Return the [x, y] coordinate for the center point of the cell that contains the specified text.  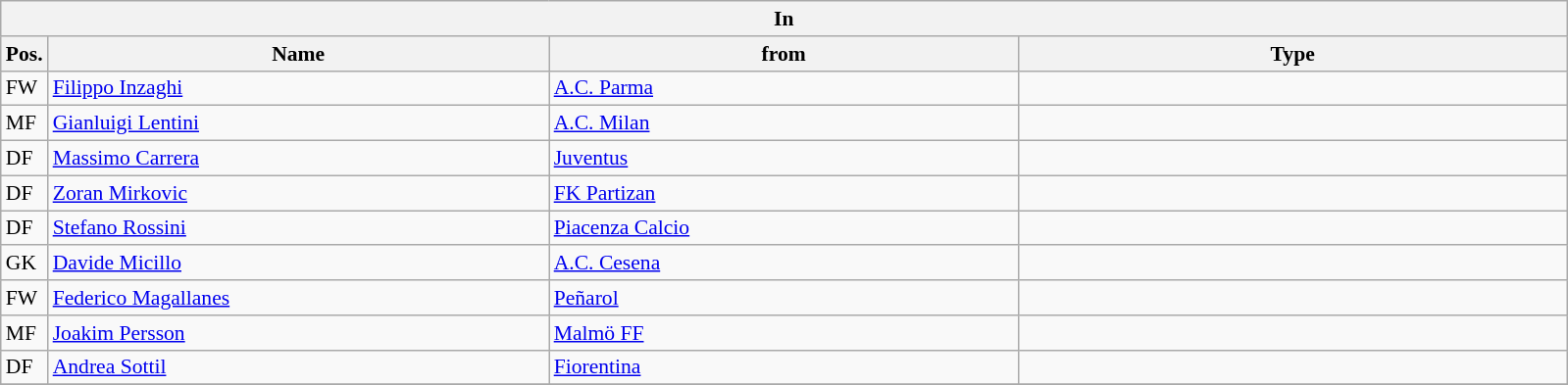
Federico Magallanes [298, 298]
Joakim Persson [298, 333]
GK [25, 264]
Type [1292, 54]
Zoran Mirkovic [298, 193]
A.C. Milan [784, 123]
Pos. [25, 54]
Andrea Sottil [298, 367]
Fiorentina [784, 367]
Piacenza Calcio [784, 228]
Davide Micillo [298, 264]
A.C. Cesena [784, 264]
In [784, 19]
Filippo Inzaghi [298, 88]
Gianluigi Lentini [298, 123]
Name [298, 54]
Stefano Rossini [298, 228]
A.C. Parma [784, 88]
FK Partizan [784, 193]
Peñarol [784, 298]
from [784, 54]
Malmö FF [784, 333]
Massimo Carrera [298, 159]
Juventus [784, 159]
